Capture the cell that displays the provided text and extract its (x, y) central coordinate. 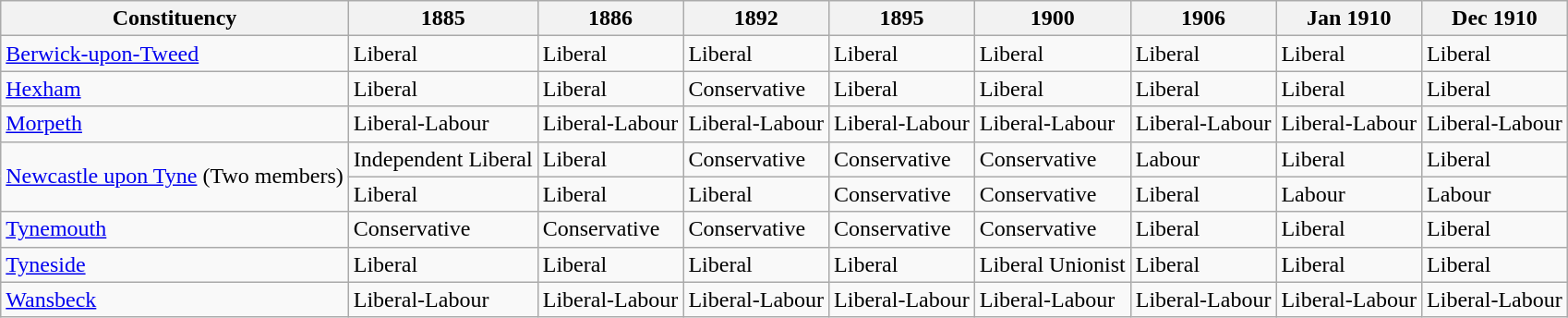
1892 (756, 18)
1900 (1053, 18)
Berwick-upon-Tweed (175, 54)
Dec 1910 (1495, 18)
Wansbeck (175, 300)
1885 (443, 18)
Hexham (175, 89)
Independent Liberal (443, 159)
Tynemouth (175, 229)
1906 (1203, 18)
1886 (610, 18)
Tyneside (175, 264)
Liberal Unionist (1053, 264)
Constituency (175, 18)
Morpeth (175, 124)
Newcastle upon Tyne (Two members) (175, 177)
Jan 1910 (1349, 18)
1895 (902, 18)
